Identify which cell holds the provided text, then report its (x, y) central coordinate. 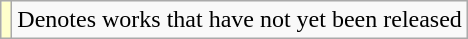
Denotes works that have not yet been released (240, 20)
